Return (x, y) of the center of cell containing provided text 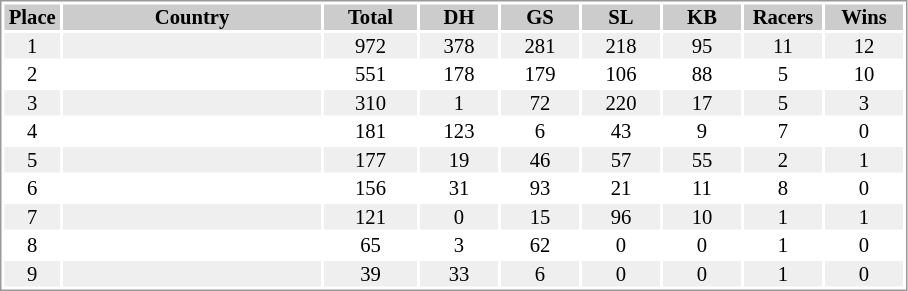
43 (621, 131)
220 (621, 103)
DH (459, 17)
31 (459, 189)
378 (459, 46)
95 (702, 46)
15 (540, 217)
Racers (783, 17)
Wins (864, 17)
SL (621, 17)
178 (459, 75)
55 (702, 160)
Total (370, 17)
121 (370, 217)
310 (370, 103)
12 (864, 46)
33 (459, 274)
123 (459, 131)
GS (540, 17)
218 (621, 46)
181 (370, 131)
156 (370, 189)
46 (540, 160)
96 (621, 217)
Country (192, 17)
4 (32, 131)
17 (702, 103)
551 (370, 75)
281 (540, 46)
177 (370, 160)
106 (621, 75)
88 (702, 75)
179 (540, 75)
65 (370, 245)
21 (621, 189)
972 (370, 46)
39 (370, 274)
93 (540, 189)
57 (621, 160)
KB (702, 17)
Place (32, 17)
72 (540, 103)
62 (540, 245)
19 (459, 160)
